Provide the (X, Y) coordinate of the cell's center where the given text is located.  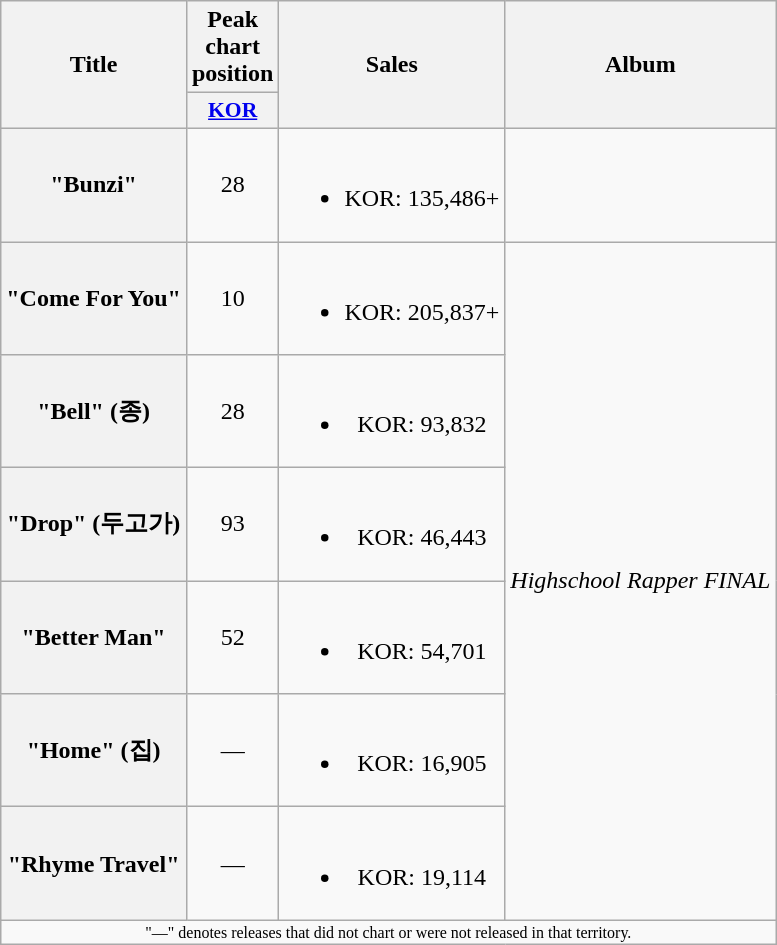
"Drop" (두고가) (94, 524)
"Home" (집) (94, 750)
10 (232, 298)
KOR: 135,486+ (392, 184)
Album (640, 65)
Sales (392, 65)
"Bell" (종) (94, 412)
Peak chartposition (232, 47)
"Bunzi" (94, 184)
KOR: 93,832 (392, 412)
KOR: 46,443 (392, 524)
KOR: 19,114 (392, 864)
KOR: 54,701 (392, 638)
"Come For You" (94, 298)
KOR: 16,905 (392, 750)
"Better Man" (94, 638)
"—" denotes releases that did not chart or were not released in that territory. (388, 932)
"Rhyme Travel" (94, 864)
52 (232, 638)
KOR: 205,837+ (392, 298)
Title (94, 65)
Highschool Rapper FINAL (640, 581)
KOR (232, 111)
93 (232, 524)
